Identify which cell holds the provided text, then report its (x, y) central coordinate. 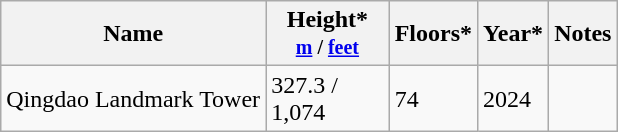
Name (134, 34)
327.3 / 1,074 (328, 98)
Notes (583, 34)
Height*m / feet (328, 34)
2024 (514, 98)
Floors* (433, 34)
Qingdao Landmark Tower (134, 98)
Year* (514, 34)
74 (433, 98)
